Locate the cell with the specified text and output its [X, Y] center coordinate. 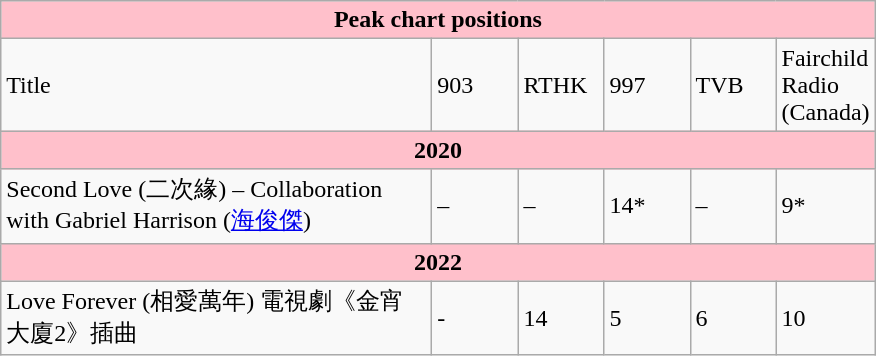
Second Love (二次緣) – Collaboration with Gabriel Harrison (海俊傑) [216, 206]
Fairchild Radio (Canada) [826, 85]
Title [216, 85]
997 [647, 85]
2022 [438, 262]
- [475, 318]
TVB [733, 85]
10 [826, 318]
RTHK [561, 85]
2020 [438, 150]
14* [647, 206]
Love Forever (相愛萬年) 電視劇《金宵大廈2》插曲 [216, 318]
6 [733, 318]
903 [475, 85]
Peak chart positions [438, 20]
5 [647, 318]
14 [561, 318]
9* [826, 206]
